Return the [X, Y] coordinate for the center point of the cell that contains the specified text.  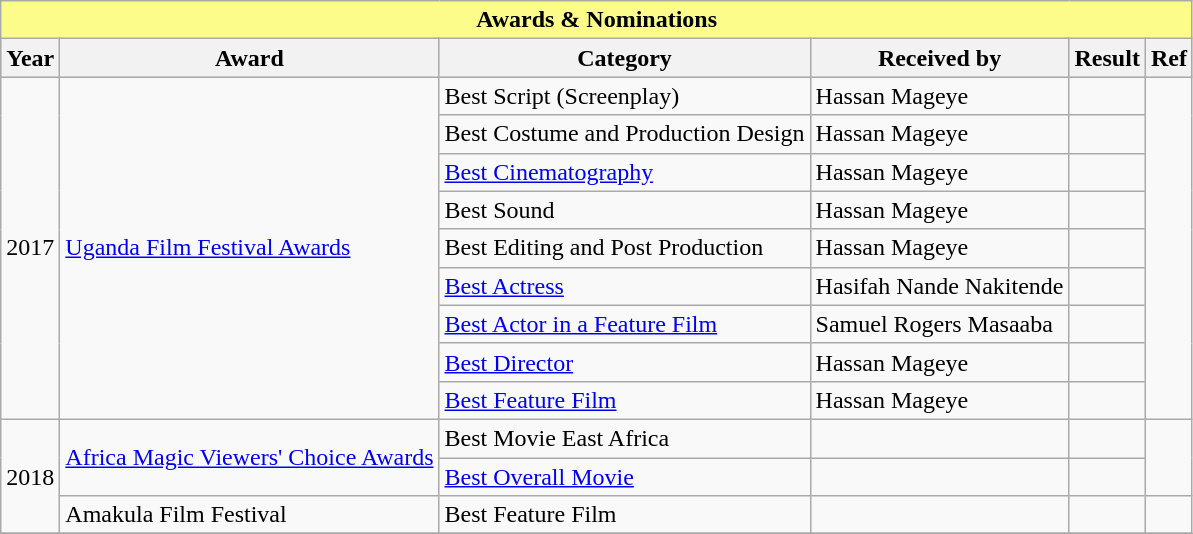
Best Costume and Production Design [624, 134]
Best Movie East Africa [624, 438]
Africa Magic Viewers' Choice Awards [250, 457]
Best Director [624, 362]
Ref [1168, 58]
Best Overall Movie [624, 477]
Year [30, 58]
2017 [30, 248]
2018 [30, 476]
Received by [940, 58]
Category [624, 58]
Result [1107, 58]
Best Script (Screenplay) [624, 96]
Best Actress [624, 286]
Best Sound [624, 210]
Samuel Rogers Masaaba [940, 324]
Best Cinematography [624, 172]
Best Actor in a Feature Film [624, 324]
Best Editing and Post Production [624, 248]
Awards & Nominations [597, 20]
Hasifah Nande Nakitende [940, 286]
Award [250, 58]
Amakula Film Festival [250, 515]
Uganda Film Festival Awards [250, 248]
